Identify which cell holds the provided text, then report its [X, Y] central coordinate. 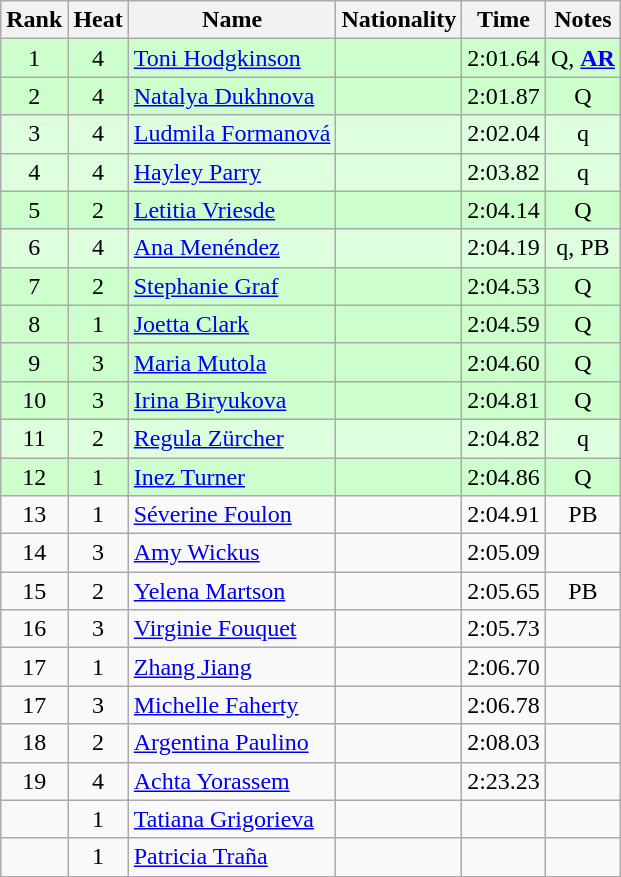
Time [504, 20]
2:04.14 [504, 210]
Name [232, 20]
2:04.81 [504, 400]
18 [34, 743]
2:05.73 [504, 629]
Virginie Fouquet [232, 629]
Zhang Jiang [232, 667]
2:05.65 [504, 591]
15 [34, 591]
2:04.53 [504, 286]
6 [34, 248]
19 [34, 781]
q, PB [582, 248]
Natalya Dukhnova [232, 96]
2:04.59 [504, 324]
2:04.91 [504, 515]
Maria Mutola [232, 362]
Notes [582, 20]
Joetta Clark [232, 324]
Michelle Faherty [232, 705]
10 [34, 400]
Yelena Martson [232, 591]
Inez Turner [232, 477]
Irina Biryukova [232, 400]
2:03.82 [504, 172]
Argentina Paulino [232, 743]
2:06.78 [504, 705]
Patricia Traña [232, 857]
2:01.64 [504, 58]
Rank [34, 20]
2:05.09 [504, 553]
Nationality [399, 20]
2:23.23 [504, 781]
2:02.04 [504, 134]
2:08.03 [504, 743]
5 [34, 210]
Toni Hodgkinson [232, 58]
13 [34, 515]
12 [34, 477]
Séverine Foulon [232, 515]
14 [34, 553]
7 [34, 286]
2:04.86 [504, 477]
Stephanie Graf [232, 286]
2:04.82 [504, 438]
2:01.87 [504, 96]
11 [34, 438]
2:04.60 [504, 362]
Tatiana Grigorieva [232, 819]
Letitia Vriesde [232, 210]
2:06.70 [504, 667]
8 [34, 324]
2:04.19 [504, 248]
Heat [98, 20]
16 [34, 629]
Achta Yorassem [232, 781]
9 [34, 362]
Ludmila Formanová [232, 134]
Ana Menéndez [232, 248]
Regula Zürcher [232, 438]
Hayley Parry [232, 172]
Amy Wickus [232, 553]
Q, AR [582, 58]
